Locate the cell with the specified text and output its (X, Y) center coordinate. 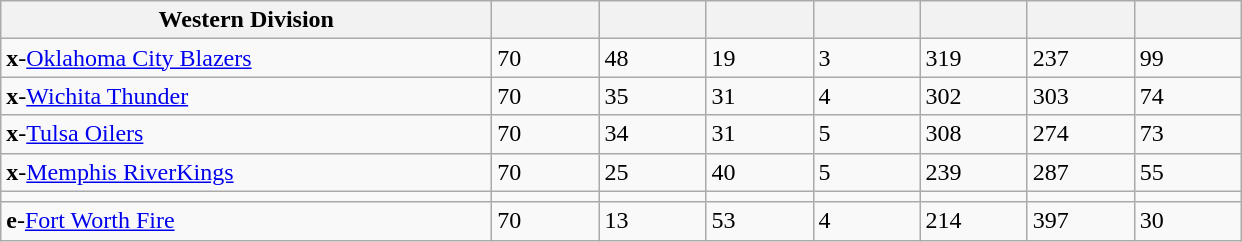
35 (652, 96)
x-Oklahoma City Blazers (246, 58)
302 (974, 96)
397 (1080, 221)
287 (1080, 172)
55 (1188, 172)
48 (652, 58)
x-Wichita Thunder (246, 96)
237 (1080, 58)
239 (974, 172)
30 (1188, 221)
214 (974, 221)
74 (1188, 96)
3 (866, 58)
x-Memphis RiverKings (246, 172)
19 (760, 58)
99 (1188, 58)
274 (1080, 134)
40 (760, 172)
319 (974, 58)
25 (652, 172)
13 (652, 221)
Western Division (246, 20)
308 (974, 134)
e-Fort Worth Fire (246, 221)
53 (760, 221)
34 (652, 134)
73 (1188, 134)
303 (1080, 96)
x-Tulsa Oilers (246, 134)
